Search for the cell housing the specified text and yield its [x, y] center coordinate. 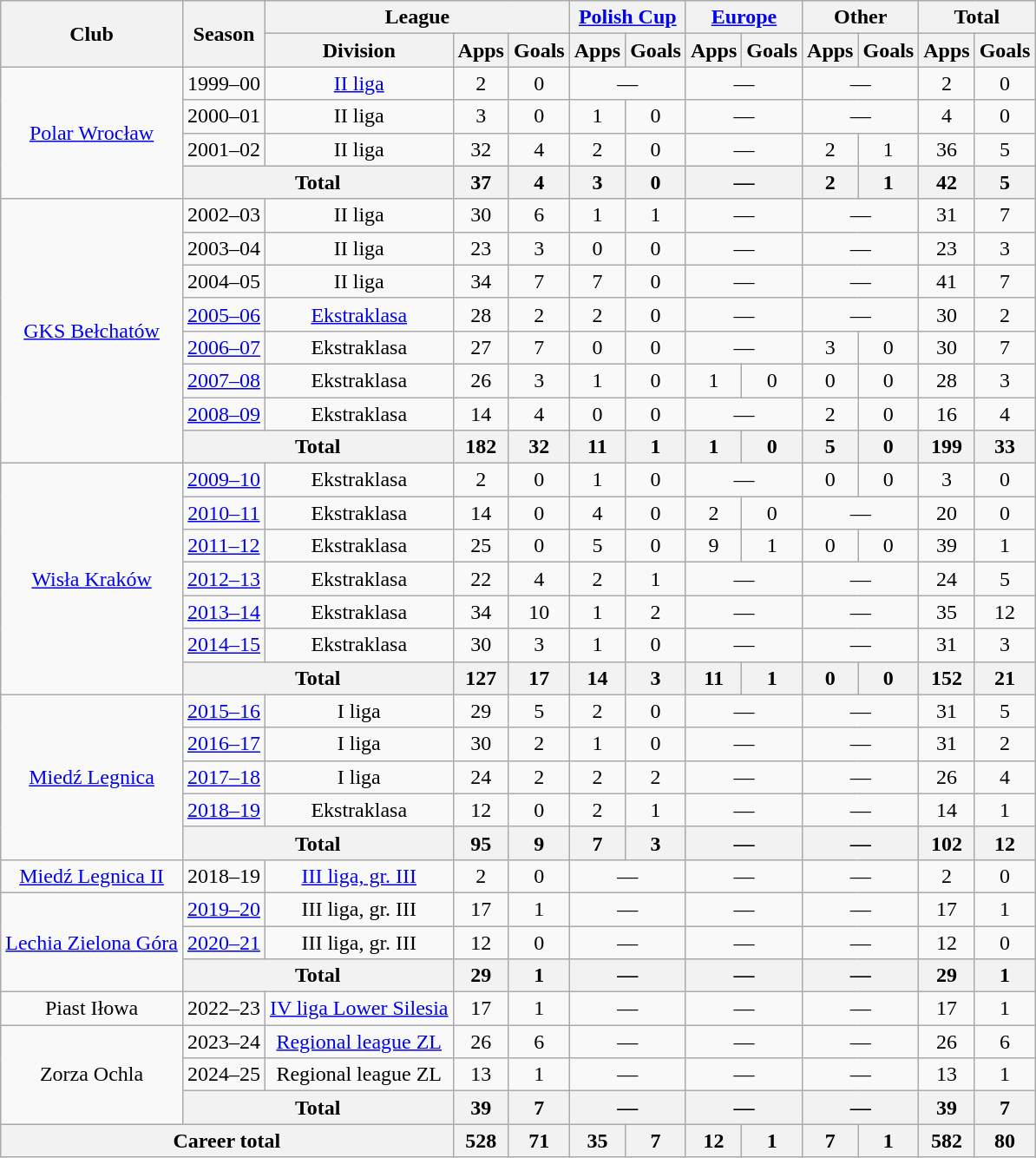
2014–15 [224, 645]
Miedź Legnica [92, 777]
33 [1005, 447]
Polar Wrocław [92, 133]
Polish Cup [627, 17]
2012–13 [224, 579]
2006–07 [224, 347]
27 [481, 347]
2005–06 [224, 314]
582 [947, 1141]
GKS Bełchatów [92, 331]
2016–17 [224, 744]
2011–12 [224, 546]
Division [359, 50]
42 [947, 182]
2010–11 [224, 513]
League [416, 17]
37 [481, 182]
21 [1005, 678]
2013–14 [224, 612]
2023–24 [224, 1042]
95 [481, 843]
2017–18 [224, 777]
Wisła Kraków [92, 579]
Piast Iłowa [92, 1009]
2024–25 [224, 1075]
152 [947, 678]
2022–23 [224, 1009]
182 [481, 447]
2000–01 [224, 116]
Lechia Zielona Góra [92, 942]
2020–21 [224, 942]
Europe [744, 17]
71 [539, 1141]
2009–10 [224, 480]
41 [947, 281]
25 [481, 546]
2007–08 [224, 380]
20 [947, 513]
16 [947, 414]
2002–03 [224, 215]
IV liga Lower Silesia [359, 1009]
Other [861, 17]
Season [224, 34]
102 [947, 843]
Club [92, 34]
2015–16 [224, 711]
199 [947, 447]
80 [1005, 1141]
22 [481, 579]
2004–05 [224, 281]
10 [539, 612]
1999–00 [224, 83]
Zorza Ochla [92, 1075]
2001–02 [224, 149]
2019–20 [224, 909]
Career total [227, 1141]
528 [481, 1141]
127 [481, 678]
2008–09 [224, 414]
Miedź Legnica II [92, 876]
2003–04 [224, 248]
36 [947, 149]
